Extract the (x, y) coordinate from the center of the cell holding the provided text.  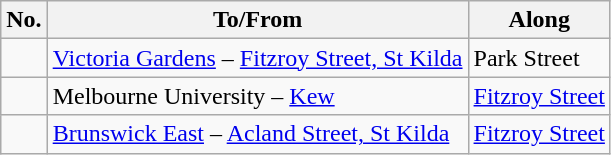
Along (539, 20)
Park Street (539, 58)
Melbourne University – Kew (258, 96)
No. (24, 20)
Victoria Gardens – Fitzroy Street, St Kilda (258, 58)
To/From (258, 20)
Brunswick East – Acland Street, St Kilda (258, 134)
